Find where the given text appears and provide that cell's center as [X, Y] coordinate. 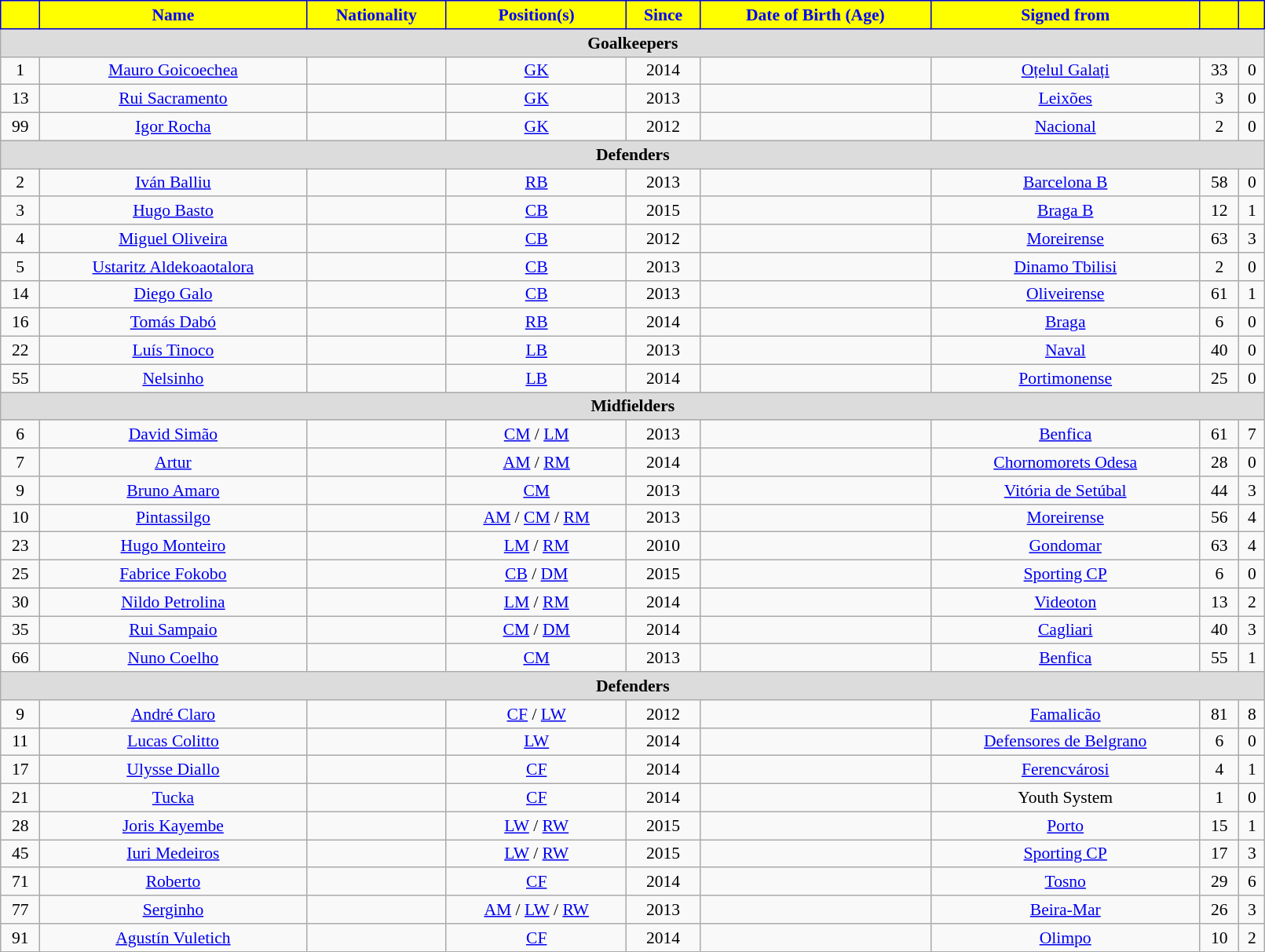
Nelsinho [174, 378]
Since [663, 15]
99 [20, 127]
Oliveirense [1066, 294]
22 [20, 351]
Serginho [174, 910]
Position(s) [536, 15]
Date of Birth (Age) [815, 15]
Bruno Amaro [174, 491]
30 [20, 602]
Diego Galo [174, 294]
Igor Rocha [174, 127]
Leixões [1066, 99]
77 [20, 910]
Nuno Coelho [174, 658]
91 [20, 938]
Olimpo [1066, 938]
26 [1219, 910]
Hugo Monteiro [174, 546]
Hugo Basto [174, 211]
Braga B [1066, 211]
66 [20, 658]
Youth System [1066, 798]
Rui Sacramento [174, 99]
2010 [663, 546]
Vitória de Setúbal [1066, 491]
Roberto [174, 882]
45 [20, 854]
Midfielders [633, 407]
8 [1252, 714]
14 [20, 294]
Tomás Dabó [174, 323]
Joris Kayembe [174, 826]
Name [174, 15]
Agustín Vuletich [174, 938]
AM / CM / RM [536, 518]
23 [20, 546]
Nationality [376, 15]
Lucas Colitto [174, 742]
Defensores de Belgrano [1066, 742]
58 [1219, 183]
29 [1219, 882]
Oțelul Galați [1066, 71]
33 [1219, 71]
André Claro [174, 714]
Ustaritz Aldekoaotalora [174, 267]
Iuri Medeiros [174, 854]
11 [20, 742]
12 [1219, 211]
81 [1219, 714]
15 [1219, 826]
Chornomorets Odesa [1066, 462]
16 [20, 323]
Nacional [1066, 127]
5 [20, 267]
CB / DM [536, 574]
Gondomar [1066, 546]
Tosno [1066, 882]
Cagliari [1066, 630]
CF / LW [536, 714]
Portimonense [1066, 378]
71 [20, 882]
LW [536, 742]
35 [20, 630]
Ferencvárosi [1066, 770]
Mauro Goicoechea [174, 71]
Miguel Oliveira [174, 239]
CM / LM [536, 435]
CM / DM [536, 630]
Fabrice Fokobo [174, 574]
David Simão [174, 435]
Pintassilgo [174, 518]
Naval [1066, 351]
Artur [174, 462]
Nildo Petrolina [174, 602]
Rui Sampaio [174, 630]
Barcelona B [1066, 183]
56 [1219, 518]
Famalicão [1066, 714]
AM / LW / RW [536, 910]
Ulysse Diallo [174, 770]
Iván Balliu [174, 183]
Goalkeepers [633, 43]
Porto [1066, 826]
44 [1219, 491]
21 [20, 798]
Videoton [1066, 602]
Luís Tinoco [174, 351]
Tucka [174, 798]
Beira-Mar [1066, 910]
Signed from [1066, 15]
AM / RM [536, 462]
Dinamo Tbilisi [1066, 267]
Braga [1066, 323]
